Scan for the cell matching the given text and deliver its [x, y] coordinate at center. 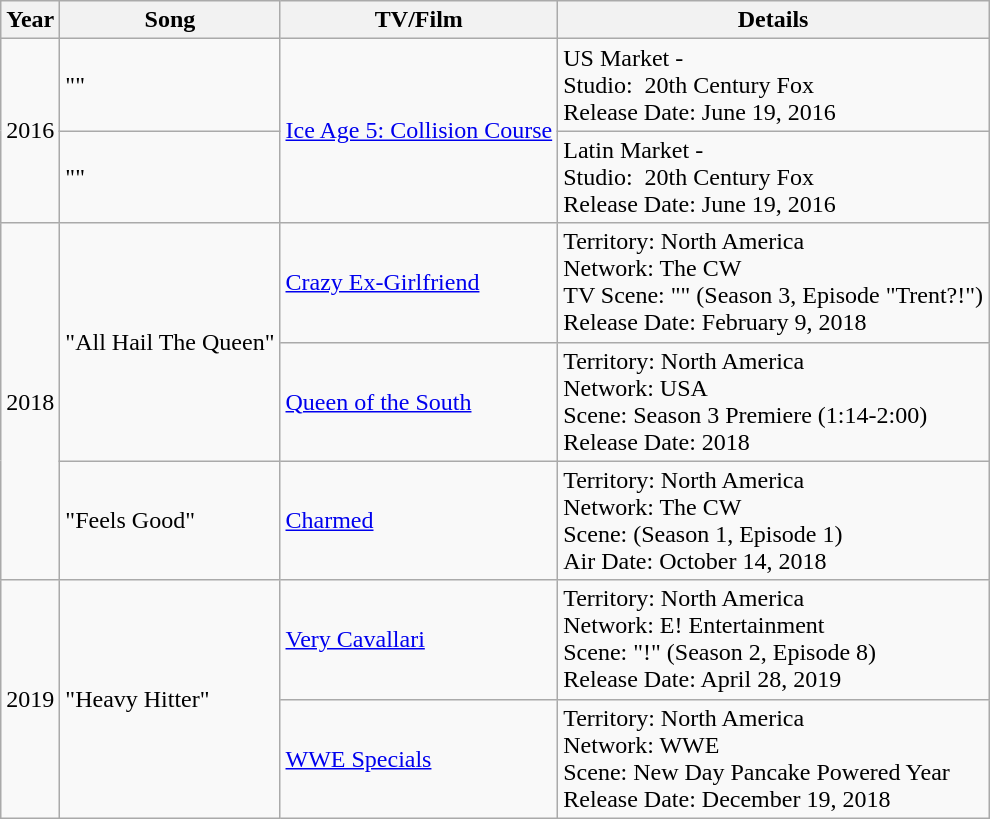
Very Cavallari [419, 640]
Territory: North AmericaNetwork: E! EntertainmentScene: "!" (Season 2, Episode 8)Release Date: April 28, 2019 [774, 640]
Charmed [419, 520]
2019 [30, 699]
Territory: North AmericaNetwork: WWEScene: New Day Pancake Powered Year Release Date: December 19, 2018 [774, 758]
Song [170, 20]
Queen of the South [419, 402]
Territory: North AmericaNetwork: USAScene: Season 3 Premiere (1:14-2:00)Release Date: 2018 [774, 402]
Year [30, 20]
WWE Specials [419, 758]
Ice Age 5: Collision Course [419, 131]
Latin Market - Studio: 20th Century FoxRelease Date: June 19, 2016 [774, 177]
US Market - Studio: 20th Century FoxRelease Date: June 19, 2016 [774, 85]
2018 [30, 402]
"All Hail The Queen" [170, 342]
TV/Film [419, 20]
Crazy Ex-Girlfriend [419, 282]
"Feels Good" [170, 520]
Territory: North AmericaNetwork: The CWTV Scene: "" (Season 3, Episode "Trent?!")Release Date: February 9, 2018 [774, 282]
2016 [30, 131]
"Heavy Hitter" [170, 699]
Details [774, 20]
Territory: North AmericaNetwork: The CWScene: (Season 1, Episode 1)Air Date: October 14, 2018 [774, 520]
